Return (X, Y) of the center of cell containing provided text 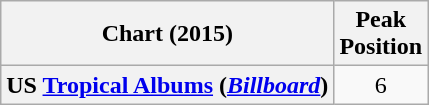
Chart (2015) (168, 34)
6 (381, 85)
US Tropical Albums (Billboard) (168, 85)
Peak Position (381, 34)
